Return the (x, y) coordinate for the center point of the cell that contains the specified text.  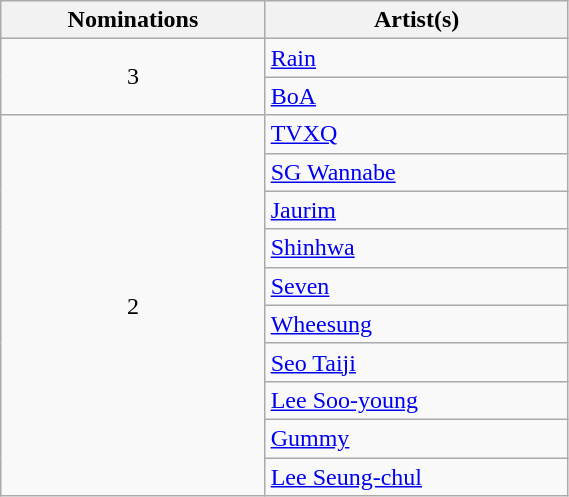
Shinhwa (416, 248)
2 (133, 306)
3 (133, 77)
Rain (416, 58)
Nominations (133, 20)
SG Wannabe (416, 172)
Seo Taiji (416, 362)
Jaurim (416, 210)
Lee Soo-young (416, 400)
Seven (416, 286)
TVXQ (416, 134)
BoA (416, 96)
Artist(s) (416, 20)
Wheesung (416, 324)
Gummy (416, 438)
Lee Seung-chul (416, 477)
